Return the [x, y] coordinate for the center point of the cell that contains the specified text.  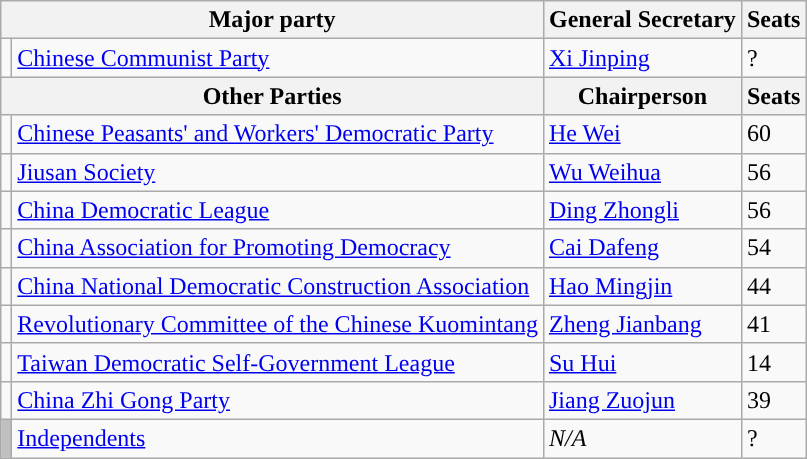
44 [773, 286]
60 [773, 134]
Chinese Peasants' and Workers' Democratic Party [278, 134]
Su Hui [642, 362]
Ding Zhongli [642, 210]
14 [773, 362]
Jiang Zuojun [642, 400]
General Secretary [642, 20]
China Association for Promoting Democracy [278, 248]
Revolutionary Committee of the Chinese Kuomintang [278, 324]
Other Parties [272, 96]
39 [773, 400]
Wu Weihua [642, 172]
Jiusan Society [278, 172]
54 [773, 248]
He Wei [642, 134]
Cai Dafeng [642, 248]
Chairperson [642, 96]
Hao Mingjin [642, 286]
China Democratic League [278, 210]
Independents [278, 438]
Chinese Communist Party [278, 58]
China Zhi Gong Party [278, 400]
Zheng Jianbang [642, 324]
China National Democratic Construction Association [278, 286]
Major party [272, 20]
41 [773, 324]
Xi Jinping [642, 58]
N/A [642, 438]
Taiwan Democratic Self-Government League [278, 362]
